Return the [X, Y] coordinate for the center point of the cell that contains the specified text.  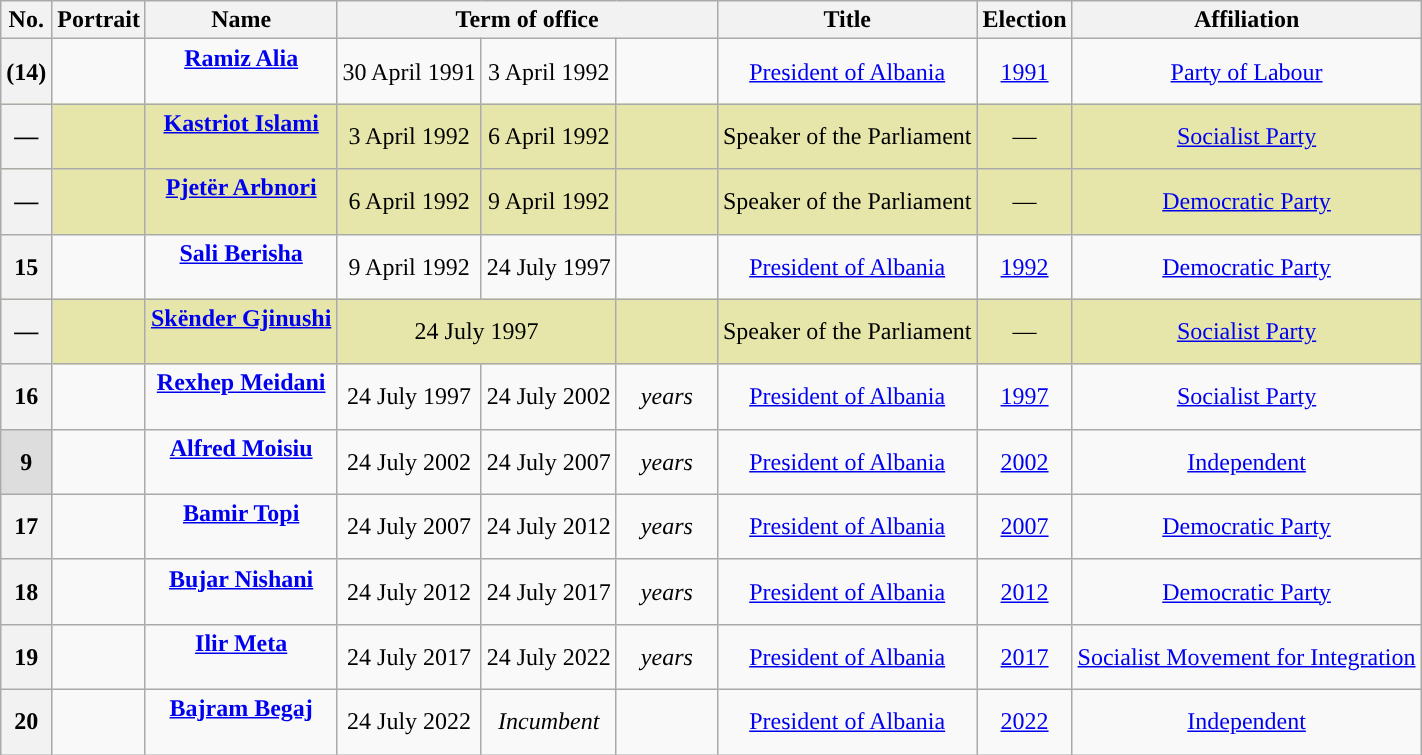
Term of office [528, 20]
2012 [1024, 592]
Bamir Topi [240, 526]
Pjetër Arbnori [240, 202]
2022 [1024, 722]
17 [26, 526]
1991 [1024, 72]
19 [26, 656]
Ilir Meta [240, 656]
No. [26, 20]
Rexhep Meidani [240, 396]
Portrait [99, 20]
30 April 1991 [409, 72]
Bajram Begaj [240, 722]
Party of Labour [1246, 72]
Bujar Nishani [240, 592]
Sali Berisha [240, 266]
18 [26, 592]
1997 [1024, 396]
15 [26, 266]
20 [26, 722]
9 [26, 462]
Election [1024, 20]
Alfred Moisiu [240, 462]
(14) [26, 72]
Skënder Gjinushi [240, 332]
Affiliation [1246, 20]
2007 [1024, 526]
16 [26, 396]
1992 [1024, 266]
2017 [1024, 656]
Socialist Movement for Integration [1246, 656]
Title [847, 20]
Incumbent [548, 722]
Kastriot Islami [240, 136]
Ramiz Alia [240, 72]
2002 [1024, 462]
Name [240, 20]
